Capture the cell that displays the provided text and extract its [x, y] central coordinate. 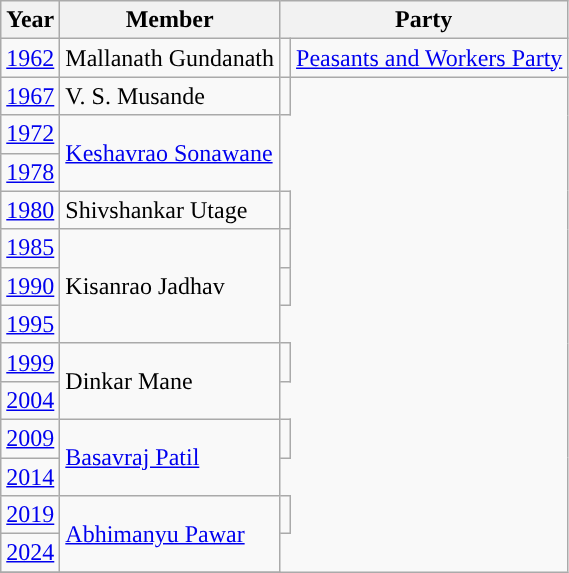
Dinkar Mane [170, 381]
1980 [30, 210]
V. S. Musande [170, 96]
Mallanath Gundanath [170, 58]
Year [30, 20]
2009 [30, 438]
2004 [30, 400]
1990 [30, 286]
1985 [30, 248]
1995 [30, 324]
1962 [30, 58]
Basavraj Patil [170, 457]
1972 [30, 134]
Keshavrao Sonawane [170, 153]
Kisanrao Jadhav [170, 286]
2014 [30, 477]
1999 [30, 362]
Member [170, 20]
2019 [30, 515]
1978 [30, 172]
Party [423, 20]
Shivshankar Utage [170, 210]
Peasants and Workers Party [430, 58]
Abhimanyu Pawar [170, 534]
1967 [30, 96]
2024 [30, 553]
